Return [x, y] of the center of cell containing provided text 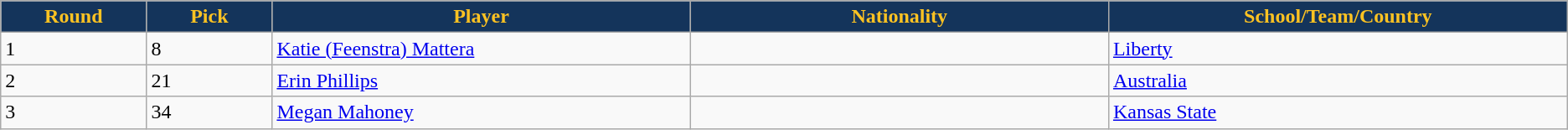
2 [74, 81]
Erin Phillips [481, 81]
Nationality [900, 17]
8 [209, 49]
Australia [1338, 81]
3 [74, 112]
34 [209, 112]
Liberty [1338, 49]
Pick [209, 17]
Katie (Feenstra) Mattera [481, 49]
21 [209, 81]
Round [74, 17]
School/Team/Country [1338, 17]
1 [74, 49]
Megan Mahoney [481, 112]
Player [481, 17]
Kansas State [1338, 112]
